Extract the (X, Y) coordinate from the center of the cell holding the provided text.  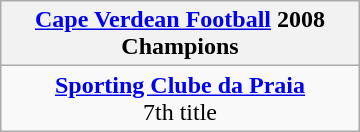
Sporting Clube da Praia7th title (180, 98)
Cape Verdean Football 2008Champions (180, 34)
